Search for the cell housing the specified text and yield its [X, Y] center coordinate. 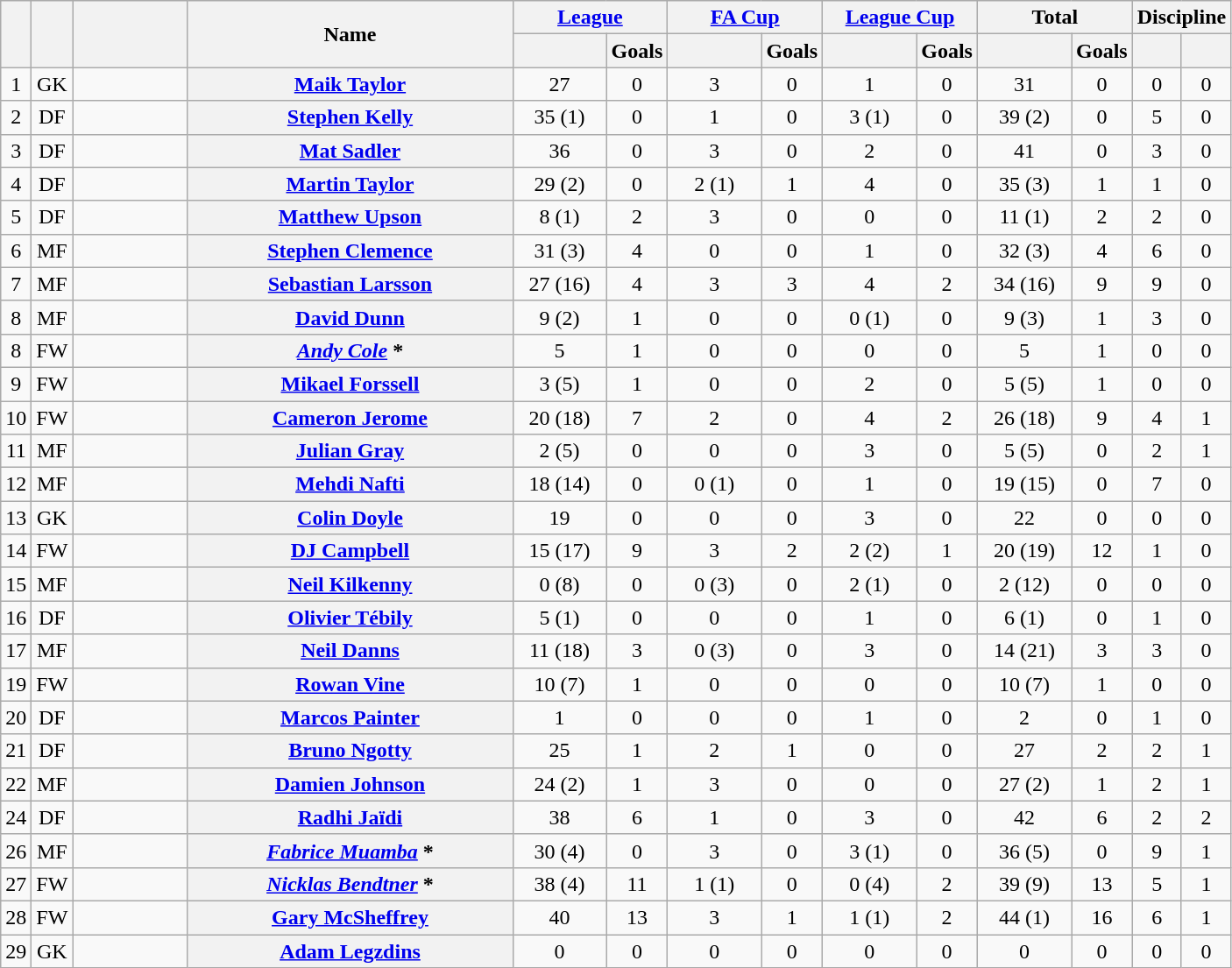
18 (14) [559, 484]
24 [16, 817]
11 (18) [559, 651]
Adam Legzdins [350, 950]
Mat Sadler [350, 151]
19 (15) [1023, 484]
15 [16, 584]
Maik Taylor [350, 84]
42 [1023, 817]
15 (17) [559, 551]
28 [16, 917]
Name [350, 34]
Martin Taylor [350, 184]
League Cup [901, 18]
10 [16, 418]
Olivier Tébily [350, 618]
20 (19) [1023, 551]
Marcos Painter [350, 717]
35 (3) [1023, 184]
Mikael Forssell [350, 384]
Gary McSheffrey [350, 917]
31 [1023, 84]
2 (2) [869, 551]
34 (16) [1023, 284]
Bruno Ngotty [350, 751]
14 [16, 551]
36 (5) [1023, 851]
DJ Campbell [350, 551]
2 (5) [559, 451]
Stephen Kelly [350, 117]
Total [1055, 18]
Fabrice Muamba * [350, 851]
39 (9) [1023, 884]
38 (4) [559, 884]
31 (3) [559, 251]
3 (5) [559, 384]
11 (1) [1023, 217]
9 (2) [559, 317]
9 (3) [1023, 317]
Andy Cole * [350, 350]
8 (1) [559, 217]
30 (4) [559, 851]
35 (1) [559, 117]
Julian Gray [350, 451]
Colin Doyle [350, 518]
FA Cup [745, 18]
Damien Johnson [350, 784]
29 (2) [559, 184]
Sebastian Larsson [350, 284]
44 (1) [1023, 917]
Cameron Jerome [350, 418]
25 [559, 751]
0 (4) [869, 884]
Discipline [1181, 18]
Radhi Jaïdi [350, 817]
Neil Kilkenny [350, 584]
26 (18) [1023, 418]
Nicklas Bendtner * [350, 884]
40 [559, 917]
20 (18) [559, 418]
17 [16, 651]
41 [1023, 151]
5 (1) [559, 618]
2 (12) [1023, 584]
Stephen Clemence [350, 251]
39 (2) [1023, 117]
27 (2) [1023, 784]
29 [16, 950]
0 (8) [559, 584]
Neil Danns [350, 651]
38 [559, 817]
6 (1) [1023, 618]
League [591, 18]
27 (16) [559, 284]
32 (3) [1023, 251]
21 [16, 751]
Matthew Upson [350, 217]
Rowan Vine [350, 684]
Mehdi Nafti [350, 484]
David Dunn [350, 317]
26 [16, 851]
14 (21) [1023, 651]
24 (2) [559, 784]
20 [16, 717]
36 [559, 151]
